Identify which cell holds the provided text, then report its (x, y) central coordinate. 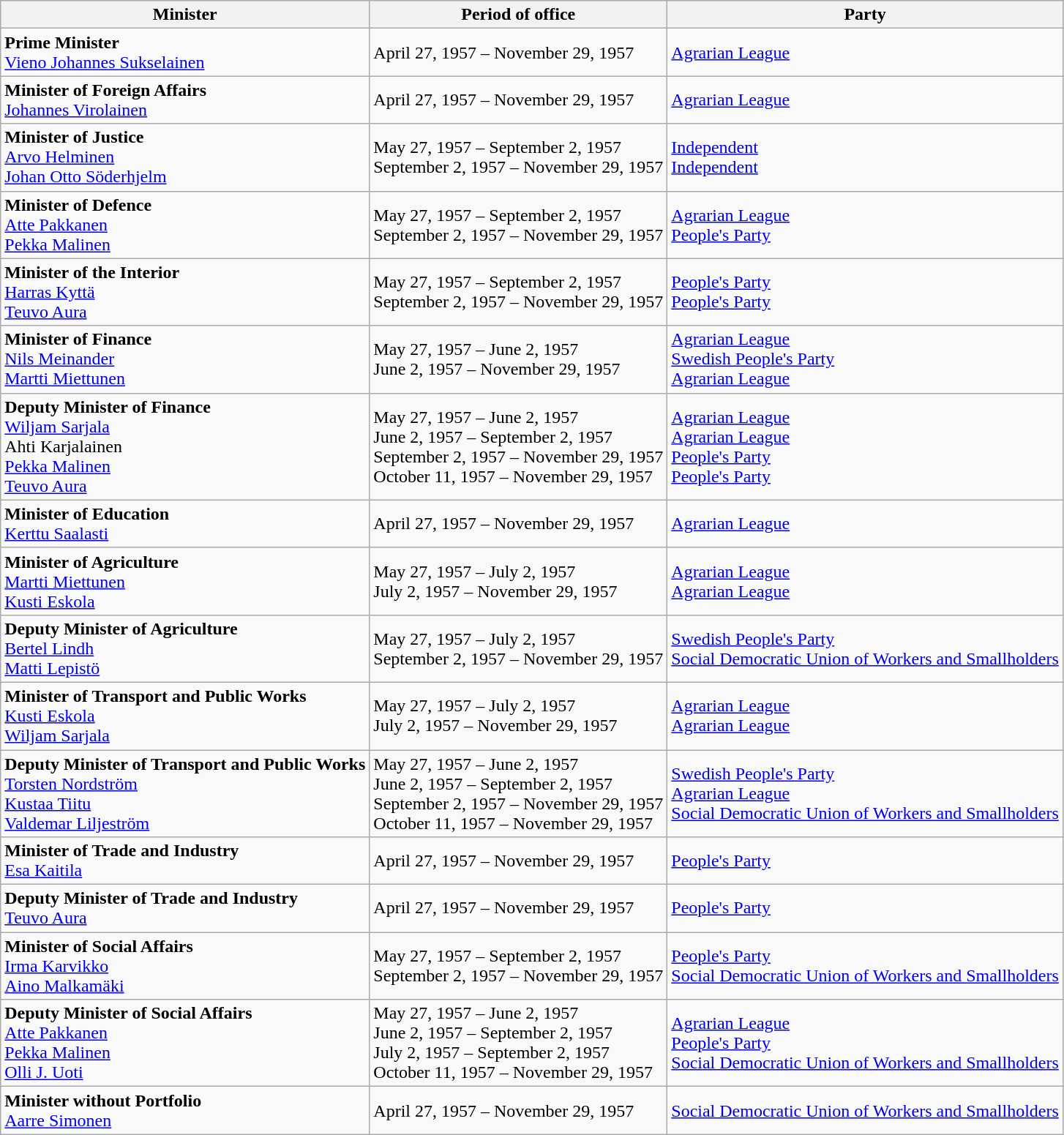
IndependentIndependent (865, 157)
Minister of FinanceNils MeinanderMartti Miettunen (185, 359)
Minister without Portfolio Aarre Simonen (185, 1111)
Deputy Minister of Trade and IndustryTeuvo Aura (185, 909)
Swedish People's PartyAgrarian LeagueSocial Democratic Union of Workers and Smallholders (865, 793)
Minister of EducationKerttu Saalasti (185, 524)
Swedish People's PartySocial Democratic Union of Workers and Smallholders (865, 648)
May 27, 1957 – June 2, 1957June 2, 1957 – September 2, 1957July 2, 1957 – September 2, 1957October 11, 1957 – November 29, 1957 (518, 1044)
Agrarian LeagueAgrarian LeaguePeople's PartyPeople's Party (865, 446)
People's PartyPeople's Party (865, 292)
Deputy Minister of Social AffairsAtte PakkanenPekka MalinenOlli J. Uoti (185, 1044)
Minister of Foreign Affairs Johannes Virolainen (185, 100)
Minister of Transport and Public WorksKusti EskolaWiljam Sarjala (185, 716)
Deputy Minister of Transport and Public WorksTorsten NordströmKustaa TiituValdemar Liljeström (185, 793)
Agrarian LeaguePeople's Party (865, 225)
Prime MinisterVieno Johannes Sukselainen (185, 53)
Deputy Minister of FinanceWiljam SarjalaAhti KarjalainenPekka MalinenTeuvo Aura (185, 446)
Social Democratic Union of Workers and Smallholders (865, 1111)
People's PartySocial Democratic Union of Workers and Smallholders (865, 966)
Party (865, 15)
Agrarian LeaguePeople's PartySocial Democratic Union of Workers and Smallholders (865, 1044)
Agrarian League Swedish People's Party Agrarian League (865, 359)
Minister (185, 15)
Minister of DefenceAtte PakkanenPekka Malinen (185, 225)
Minister of JusticeArvo HelminenJohan Otto Söderhjelm (185, 157)
Deputy Minister of AgricultureBertel LindhMatti Lepistö (185, 648)
Minister of AgricultureMartti MiettunenKusti Eskola (185, 581)
Period of office (518, 15)
Minister of Social AffairsIrma KarvikkoAino Malkamäki (185, 966)
Minister of Trade and IndustryEsa Kaitila (185, 861)
Minister of the InteriorHarras KyttäTeuvo Aura (185, 292)
May 27, 1957 – June 2, 1957June 2, 1957 – November 29, 1957 (518, 359)
May 27, 1957 – July 2, 1957September 2, 1957 – November 29, 1957 (518, 648)
